From the cell containing the given text, extract its center point as (x, y) coordinate. 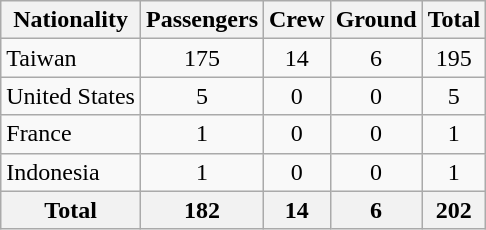
182 (202, 210)
Ground (376, 20)
195 (454, 58)
175 (202, 58)
Nationality (71, 20)
Indonesia (71, 172)
Crew (298, 20)
United States (71, 96)
202 (454, 210)
Passengers (202, 20)
Taiwan (71, 58)
France (71, 134)
